Pinpoint the cell where the given text exists, returning its [X, Y] midpoint coordinate. 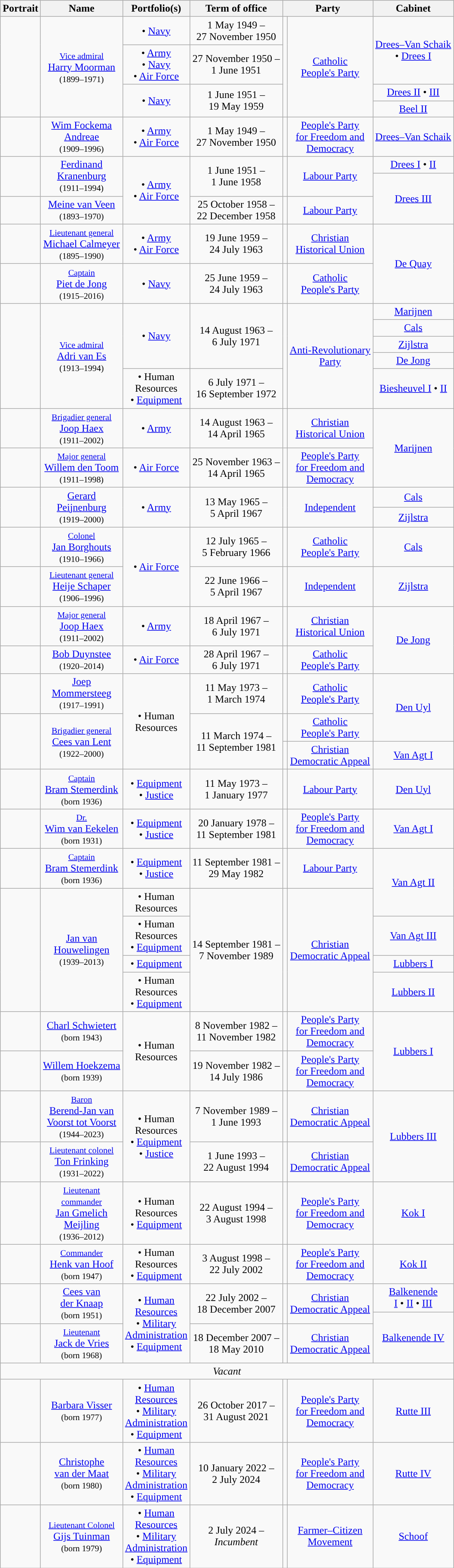
18 April 1967 – 6 July 1971 [236, 626]
Ferdinand Kranenburg (1911–1994) [82, 176]
6 July 1971 – 16 September 1972 [236, 389]
• Army • Navy • Air Force [156, 64]
Wim Fockema Andreae (1909–1996) [82, 137]
Lieutenant Jack de Vries (born 1968) [82, 1343]
Lieutenant colonel Ton Frinking (1931–2022) [82, 1162]
Term of office [236, 9]
Lieutenant general Heije Schaper (1906–1996) [82, 586]
Balkenende IV [413, 1337]
26 October 2017 – 31 August 2021 [236, 1411]
7 November 1989 – 1 June 1993 [236, 1116]
Biesheuvel I • II [413, 389]
Kok I [413, 1213]
Christophe van der Maat (born 1980) [82, 1473]
Drees–Van Schaik [413, 137]
10 January 2022 – 2 July 2024 [236, 1473]
25 November 1963 – 14 April 1965 [236, 468]
22 July 2002 – 18 December 2007 [236, 1304]
Meine van Veen (1893–1970) [82, 210]
Bob Duynstee (1920–2014) [82, 660]
14 September 1981 – 7 November 1989 [236, 950]
3 August 1998 – 22 July 2002 [236, 1264]
Major general Joop Haex (1911–2002) [82, 626]
Cees van der Knaap (born 1951) [82, 1304]
Lubbers III [413, 1136]
Van Agt III [413, 936]
Lubbers II [413, 992]
Vacant [227, 1371]
Captain Piet de Jong (1915–2016) [82, 283]
Kok II [413, 1264]
1 June 1993 – 22 August 1994 [236, 1162]
13 May 1965 – 5 April 1967 [236, 507]
Name [82, 9]
22 August 1994 – 3 August 1998 [236, 1213]
19 June 1959 – 24 July 1963 [236, 244]
Gerard Peijnenburg (1919–2000) [82, 507]
Barbara Visser (born 1977) [82, 1411]
Dr. Wim van Eekelen (born 1931) [82, 828]
20 January 1978 – 11 September 1981 [236, 828]
Portrait [21, 9]
1 June 1951 – 1 June 1958 [236, 176]
Drees II • III [413, 92]
Portfolio(s) [156, 9]
Rutte IV [413, 1473]
Brigadier general Joop Haex (1911–2002) [82, 428]
Lieutenant commander Jan Gmelich Meijling (1936–2012) [82, 1213]
11 May 1973 – 1 January 1977 [236, 789]
Vice admiral Adri van Es (1913–1994) [82, 356]
Joep Mommersteeg (1917–1991) [82, 693]
11 March 1974 – 11 September 1981 [236, 741]
Colonel Jan Borghouts (1910–1966) [82, 547]
14 August 1963 – 14 April 1965 [236, 428]
• Equipment [156, 964]
Drees I • II [413, 165]
Balkenende I • II • III [413, 1298]
25 October 1958 – 22 December 1958 [236, 210]
Farmer–Citizen Movement [330, 1536]
Lieutenant Colonel Gijs Tuinman (born 1979) [82, 1536]
Drees III [413, 199]
• Human Resources • Equipment • Justice [156, 1136]
Schoof [413, 1536]
27 November 1950 – 1 June 1951 [236, 64]
Drees–Van Schaik • Drees I [413, 51]
Van Agt II [413, 882]
Rutte III [413, 1411]
Willem Hoekzema (born 1939) [82, 1071]
Party [328, 9]
11 May 1973 – 1 March 1974 [236, 693]
1 June 1951 – 19 May 1959 [236, 101]
Jan van Houwelingen (1939–2013) [82, 950]
Beel II [413, 109]
2 July 2024 – Incumbent [236, 1536]
28 April 1967 – 6 July 1971 [236, 660]
De Quay [413, 264]
22 June 1966 – 5 April 1967 [236, 586]
Lieutenant general Michael Calmeyer (1895–1990) [82, 244]
Baron Berend-Jan van Voorst tot Voorst (1944–2023) [82, 1116]
Vice admiral Harry Moorman (1899–1971) [82, 67]
11 September 1981 – 29 May 1982 [236, 868]
14 August 1963 – 6 July 1971 [236, 336]
19 November 1982 – 14 July 1986 [236, 1071]
Charl Schwietert (born 1943) [82, 1031]
Brigadier general Cees van Lent (1922–2000) [82, 741]
25 June 1959 – 24 July 1963 [236, 283]
Anti-Revolutionary Party [330, 356]
Commander Henk van Hoof (born 1947) [82, 1264]
8 November 1982 – 11 November 1982 [236, 1031]
18 December 2007 – 18 May 2010 [236, 1343]
Major general Willem den Toom (1911–1998) [82, 468]
Cabinet [413, 9]
12 July 1965 – 5 February 1966 [236, 547]
